From the cell containing the given text, extract its center point as (x, y) coordinate. 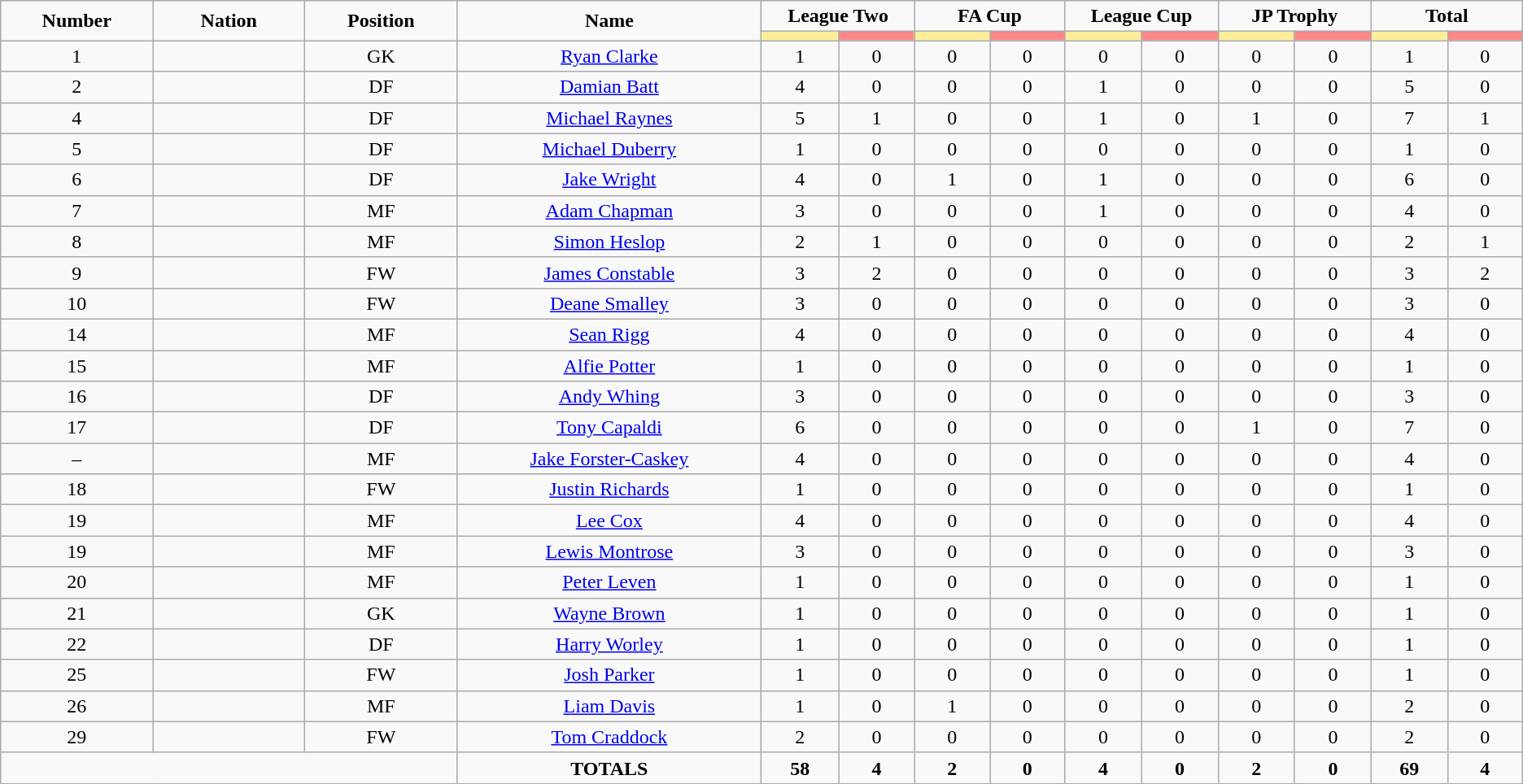
21 (76, 613)
14 (76, 334)
Wayne Brown (609, 613)
18 (76, 490)
TOTALS (609, 768)
Ryan Clarke (609, 56)
Alfie Potter (609, 365)
Josh Parker (609, 675)
Justin Richards (609, 490)
Simon Heslop (609, 242)
Andy Whing (609, 397)
– (76, 459)
Deane Smalley (609, 303)
22 (76, 644)
Lewis Montrose (609, 551)
9 (76, 272)
16 (76, 397)
58 (801, 768)
20 (76, 582)
Liam Davis (609, 706)
Nation (229, 21)
Name (609, 21)
10 (76, 303)
Lee Cox (609, 520)
26 (76, 706)
29 (76, 737)
Harry Worley (609, 644)
Adam Chapman (609, 211)
Damian Batt (609, 87)
Michael Duberry (609, 149)
Jake Wright (609, 180)
15 (76, 365)
Number (76, 21)
Peter Leven (609, 582)
Tom Craddock (609, 737)
Jake Forster-Caskey (609, 459)
Michael Raynes (609, 118)
James Constable (609, 272)
Sean Rigg (609, 334)
8 (76, 242)
League Cup (1141, 16)
League Two (838, 16)
25 (76, 675)
JP Trophy (1294, 16)
17 (76, 428)
Tony Capaldi (609, 428)
Total (1447, 16)
69 (1409, 768)
Position (381, 21)
FA Cup (989, 16)
